Return the (x, y) coordinate for the center point of the cell that contains the specified text.  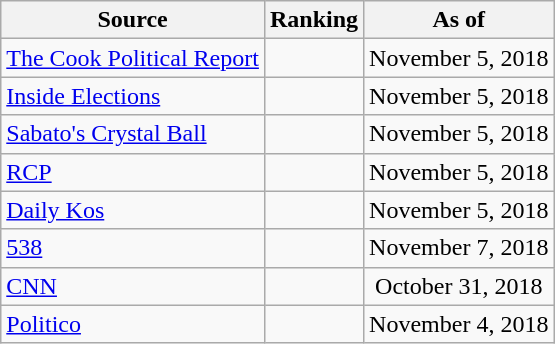
October 31, 2018 (459, 286)
Source (133, 20)
RCP (133, 172)
As of (459, 20)
Ranking (314, 20)
November 7, 2018 (459, 248)
Inside Elections (133, 96)
CNN (133, 286)
Sabato's Crystal Ball (133, 134)
Politico (133, 324)
The Cook Political Report (133, 58)
November 4, 2018 (459, 324)
Daily Kos (133, 210)
538 (133, 248)
